Return [x, y] of the center of cell containing provided text 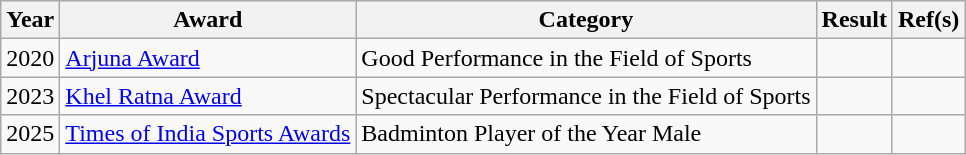
Spectacular Performance in the Field of Sports [586, 96]
Khel Ratna Award [208, 96]
Result [854, 20]
2023 [30, 96]
Arjuna Award [208, 58]
Good Performance in the Field of Sports [586, 58]
2025 [30, 134]
Ref(s) [928, 20]
Award [208, 20]
Times of India Sports Awards [208, 134]
Badminton Player of the Year Male [586, 134]
2020 [30, 58]
Category [586, 20]
Year [30, 20]
